From the cell containing the given text, extract its center point as [X, Y] coordinate. 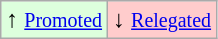
↑ Promoted [54, 20]
↓ Relegated [162, 20]
